From the cell containing the given text, extract its center point as (X, Y) coordinate. 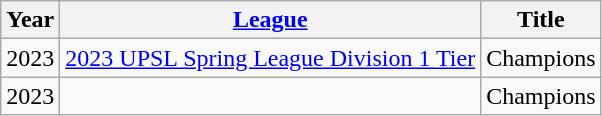
League (270, 20)
2023 UPSL Spring League Division 1 Tier (270, 58)
Title (541, 20)
Year (30, 20)
